From the cell containing the given text, extract its center point as (X, Y) coordinate. 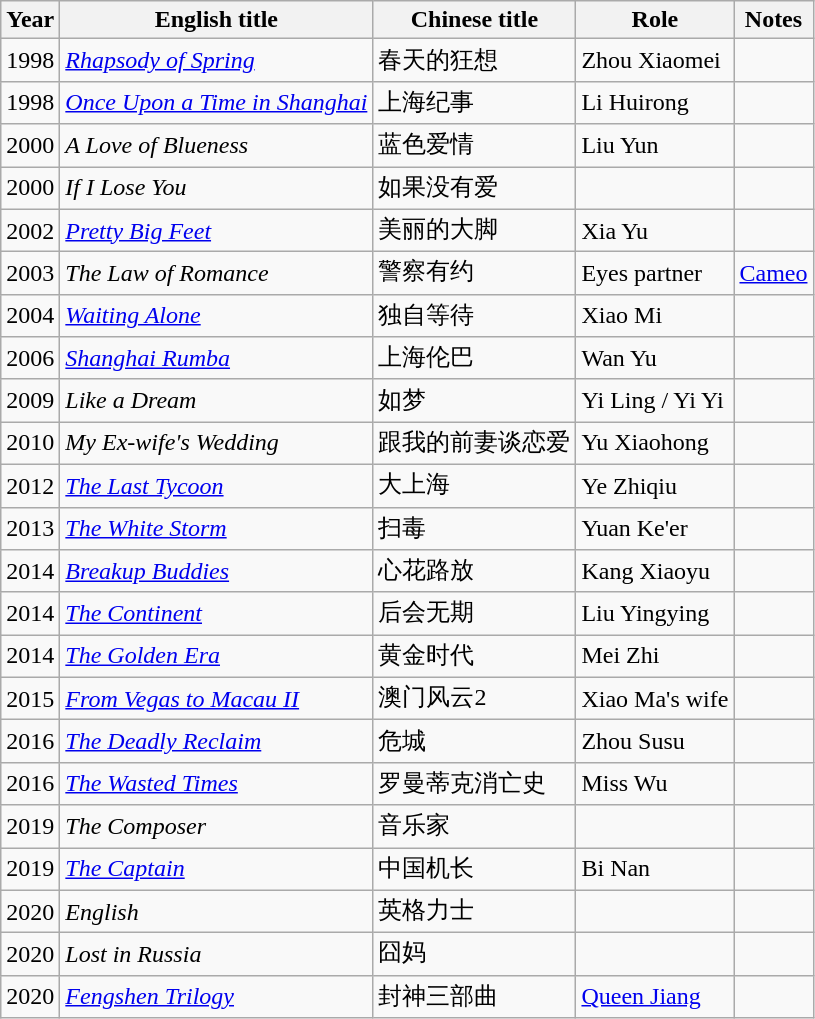
独自等待 (474, 316)
Role (655, 20)
The Captain (216, 870)
Yuan Ke'er (655, 528)
The Continent (216, 614)
Eyes partner (655, 274)
English title (216, 20)
Yi Ling / Yi Yi (655, 400)
Kang Xiaoyu (655, 572)
2002 (30, 230)
Mei Zhi (655, 656)
心花路放 (474, 572)
2003 (30, 274)
The Law of Romance (216, 274)
Bi Nan (655, 870)
跟我的前妻谈恋爱 (474, 444)
Liu Yun (655, 146)
Once Upon a Time in Shanghai (216, 102)
From Vegas to Macau II (216, 698)
Yu Xiaohong (655, 444)
澳门风云2 (474, 698)
美丽的大脚 (474, 230)
The Last Tycoon (216, 486)
The Composer (216, 826)
如梦 (474, 400)
警察有约 (474, 274)
英格力士 (474, 912)
English (216, 912)
Pretty Big Feet (216, 230)
Zhou Susu (655, 742)
Ye Zhiqiu (655, 486)
扫毒 (474, 528)
2006 (30, 358)
Breakup Buddies (216, 572)
音乐家 (474, 826)
Miss Wu (655, 784)
The Wasted Times (216, 784)
2010 (30, 444)
囧妈 (474, 954)
Xiao Mi (655, 316)
蓝色爱情 (474, 146)
The White Storm (216, 528)
Liu Yingying (655, 614)
The Golden Era (216, 656)
封神三部曲 (474, 996)
2013 (30, 528)
黄金时代 (474, 656)
春天的狂想 (474, 60)
2004 (30, 316)
2015 (30, 698)
Li Huirong (655, 102)
Queen Jiang (655, 996)
Year (30, 20)
Rhapsody of Spring (216, 60)
A Love of Blueness (216, 146)
My Ex-wife's Wedding (216, 444)
Zhou Xiaomei (655, 60)
大上海 (474, 486)
罗曼蒂克消亡史 (474, 784)
危城 (474, 742)
如果没有爱 (474, 188)
Shanghai Rumba (216, 358)
Notes (774, 20)
Lost in Russia (216, 954)
Like a Dream (216, 400)
后会无期 (474, 614)
The Deadly Reclaim (216, 742)
中国机长 (474, 870)
上海纪事 (474, 102)
2012 (30, 486)
上海伦巴 (474, 358)
Xia Yu (655, 230)
Wan Yu (655, 358)
If I Lose You (216, 188)
2009 (30, 400)
Chinese title (474, 20)
Cameo (774, 274)
Waiting Alone (216, 316)
Xiao Ma's wife (655, 698)
Fengshen Trilogy (216, 996)
